For the text-containing cell, return its midpoint in [X, Y] coordinate format. 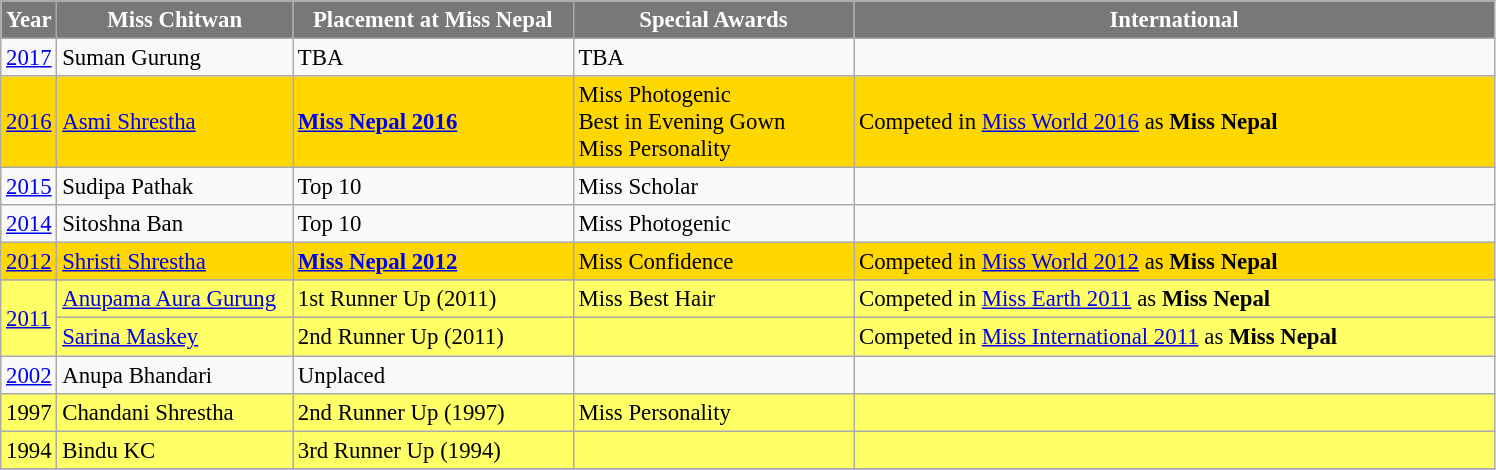
Competed in Miss World 2016 as Miss Nepal [1174, 122]
Placement at Miss Nepal [432, 20]
Suman Gurung [175, 58]
Asmi Shrestha [175, 122]
Miss Best Hair [714, 299]
Miss Nepal 2012 [432, 262]
Sarina Maskey [175, 337]
2016 [29, 122]
Year [29, 20]
Sudipa Pathak [175, 187]
Bindu KC [175, 450]
Miss Scholar [714, 187]
Anupa Bhandari [175, 375]
Chandani Shrestha [175, 412]
1994 [29, 450]
2011 [29, 318]
2015 [29, 187]
Miss Confidence [714, 262]
2nd Runner Up (2011) [432, 337]
Special Awards [714, 20]
Competed in Miss International 2011 as Miss Nepal [1174, 337]
Miss Photogenic [714, 224]
Competed in Miss World 2012 as Miss Nepal [1174, 262]
3rd Runner Up (1994) [432, 450]
International [1174, 20]
2002 [29, 375]
2nd Runner Up (1997) [432, 412]
Miss Photogenic Best in Evening Gown Miss Personality [714, 122]
2014 [29, 224]
2017 [29, 58]
Unplaced [432, 375]
Anupama Aura Gurung [175, 299]
Competed in Miss Earth 2011 as Miss Nepal [1174, 299]
Miss Chitwan [175, 20]
Sitoshna Ban [175, 224]
1st Runner Up (2011) [432, 299]
1997 [29, 412]
Shristi Shrestha [175, 262]
Miss Nepal 2016 [432, 122]
Miss Personality [714, 412]
2012 [29, 262]
